For the text-containing cell, return its midpoint in [X, Y] coordinate format. 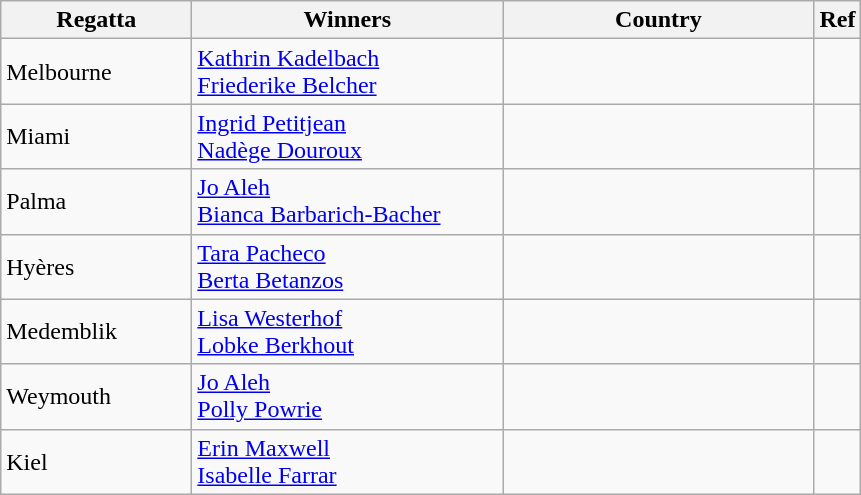
Miami [96, 136]
Tara PachecoBerta Betanzos [348, 266]
Weymouth [96, 396]
Lisa WesterhofLobke Berkhout [348, 332]
Palma [96, 202]
Jo AlehPolly Powrie [348, 396]
Kiel [96, 462]
Winners [348, 20]
Melbourne [96, 72]
Ingrid PetitjeanNadège Douroux [348, 136]
Jo AlehBianca Barbarich-Bacher [348, 202]
Medemblik [96, 332]
Ref [838, 20]
Regatta [96, 20]
Kathrin KadelbachFriederike Belcher [348, 72]
Erin MaxwellIsabelle Farrar [348, 462]
Hyères [96, 266]
Country [658, 20]
